For the text-containing cell, return its midpoint in (x, y) coordinate format. 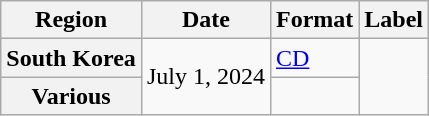
Various (72, 96)
CD (314, 58)
Label (394, 20)
South Korea (72, 58)
Format (314, 20)
Date (206, 20)
Region (72, 20)
July 1, 2024 (206, 77)
